Find where the given text appears and provide that cell's center as (X, Y) coordinate. 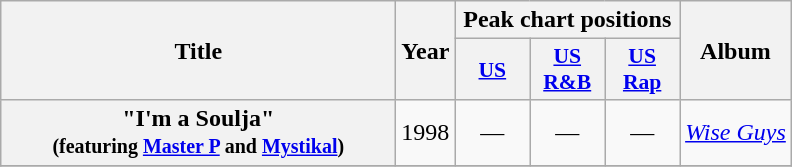
"I'm a Soulja"(featuring Master P and Mystikal) (198, 132)
Peak chart positions (568, 20)
Title (198, 50)
Year (426, 50)
US (492, 70)
1998 (426, 132)
Album (736, 50)
USRap (642, 70)
USR&B (568, 70)
Wise Guys (736, 132)
